Return (X, Y) of the center of cell containing provided text 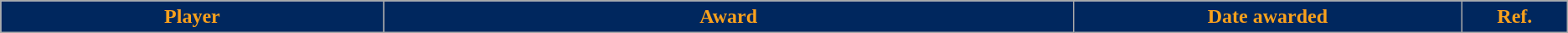
Date awarded (1267, 17)
Player (193, 17)
Ref. (1514, 17)
Award (729, 17)
